Output the (x, y) coordinate of the center of the cell containing the given text.  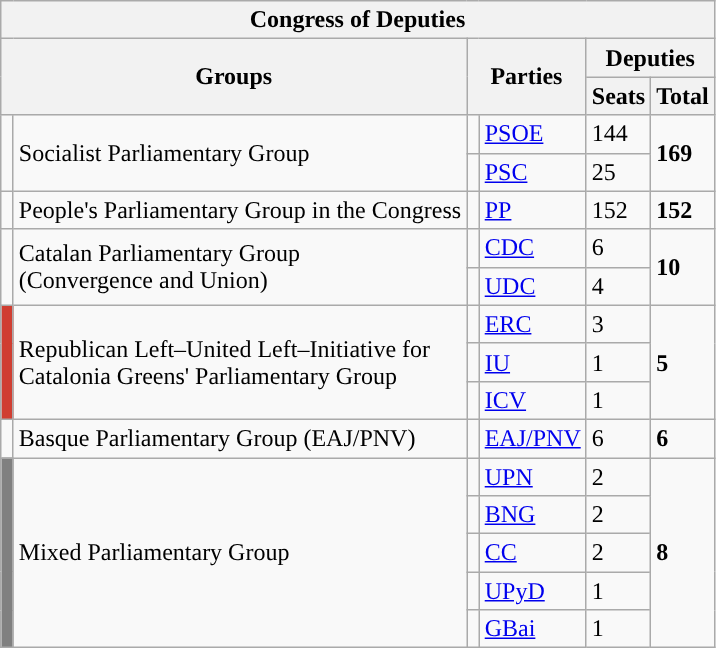
ERC (532, 324)
Mixed Parliamentary Group (240, 553)
Basque Parliamentary Group (EAJ/PNV) (240, 438)
Groups (234, 77)
Socialist Parliamentary Group (240, 153)
EAJ/PNV (532, 438)
Total (683, 96)
Parties (527, 77)
CDC (532, 248)
ICV (532, 400)
PSOE (532, 134)
UDC (532, 286)
4 (618, 286)
3 (618, 324)
25 (618, 172)
IU (532, 362)
Seats (618, 96)
PP (532, 210)
BNG (532, 515)
10 (683, 267)
People's Parliamentary Group in the Congress (240, 210)
Congress of Deputies (358, 20)
8 (683, 553)
GBai (532, 629)
Republican Left–United Left–Initiative forCatalonia Greens' Parliamentary Group (240, 362)
UPyD (532, 591)
Deputies (650, 58)
PSC (532, 172)
5 (683, 362)
CC (532, 553)
UPN (532, 477)
169 (683, 153)
Catalan Parliamentary Group(Convergence and Union) (240, 267)
144 (618, 134)
